Determine the (x, y) coordinate at the center of the cell enclosing the given text.  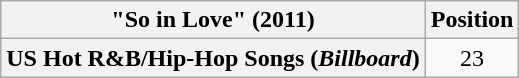
"So in Love" (2011) (213, 20)
US Hot R&B/Hip-Hop Songs (Billboard) (213, 58)
23 (472, 58)
Position (472, 20)
